From the cell containing the given text, extract its center point as [x, y] coordinate. 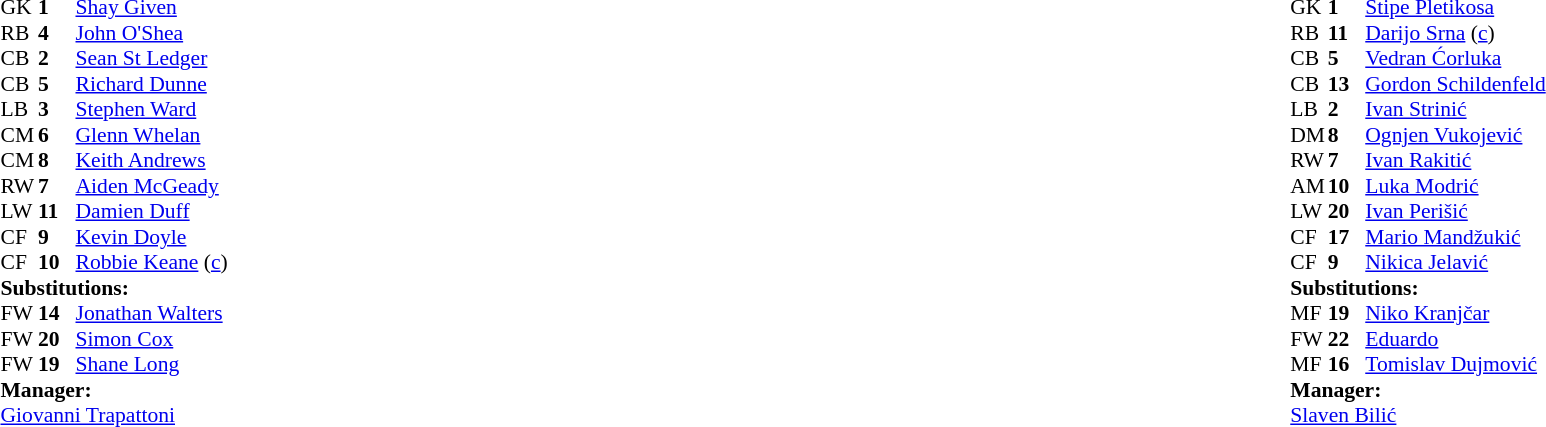
Sean St Ledger [152, 59]
Ivan Strinić [1455, 109]
3 [57, 109]
Simon Cox [152, 339]
4 [57, 33]
Shane Long [152, 365]
Gordon Schildenfeld [1455, 84]
Eduardo [1455, 339]
Aiden McGeady [152, 186]
17 [1347, 237]
Glenn Whelan [152, 135]
Mario Mandžukić [1455, 237]
6 [57, 135]
Jonathan Walters [152, 313]
Damien Duff [152, 211]
14 [57, 313]
Ivan Perišić [1455, 211]
John O'Shea [152, 33]
Ognjen Vukojević [1455, 135]
Ivan Rakitić [1455, 161]
Nikica Jelavić [1455, 263]
Niko Kranjčar [1455, 313]
DM [1309, 135]
Stephen Ward [152, 109]
Robbie Keane (c) [152, 263]
Luka Modrić [1455, 186]
Keith Andrews [152, 161]
22 [1347, 339]
13 [1347, 84]
Vedran Ćorluka [1455, 59]
Richard Dunne [152, 84]
Tomislav Dujmović [1455, 365]
Kevin Doyle [152, 237]
Darijo Srna (c) [1455, 33]
AM [1309, 186]
16 [1347, 365]
